Extract the (X, Y) coordinate from the center of the cell holding the provided text.  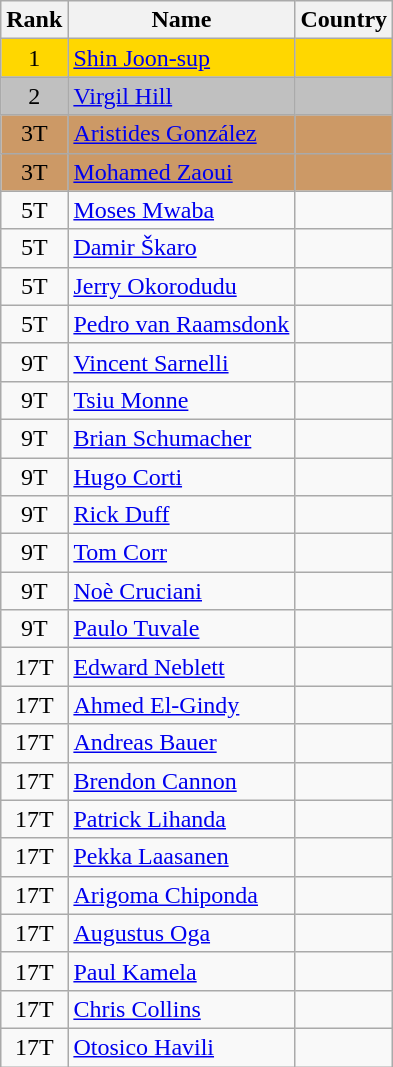
Damir Škaro (182, 248)
Moses Mwaba (182, 210)
Rick Duff (182, 515)
Name (182, 20)
Rank (34, 20)
Otosico Havili (182, 1047)
Arigoma Chiponda (182, 895)
Pekka Laasanen (182, 857)
Brian Schumacher (182, 438)
Andreas Bauer (182, 743)
Augustus Oga (182, 933)
Patrick Lihanda (182, 819)
Ahmed El-Gindy (182, 705)
Tsiu Monne (182, 400)
Paulo Tuvale (182, 629)
Virgil Hill (182, 96)
Brendon Cannon (182, 781)
Tom Corr (182, 553)
Noè Cruciani (182, 591)
Aristides González (182, 134)
Shin Joon-sup (182, 58)
1 (34, 58)
Chris Collins (182, 1009)
Paul Kamela (182, 971)
Country (344, 20)
Edward Neblett (182, 667)
Pedro van Raamsdonk (182, 324)
2 (34, 96)
Jerry Okorodudu (182, 286)
Mohamed Zaoui (182, 172)
Vincent Sarnelli (182, 362)
Hugo Corti (182, 477)
